Return the (x, y) coordinate for the center point of the cell that contains the specified text.  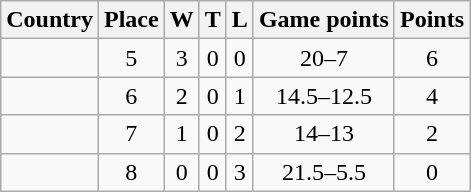
Game points (324, 20)
14–13 (324, 134)
20–7 (324, 58)
L (240, 20)
W (182, 20)
8 (131, 172)
4 (432, 96)
21.5–5.5 (324, 172)
14.5–12.5 (324, 96)
7 (131, 134)
Country (50, 20)
T (212, 20)
Points (432, 20)
Place (131, 20)
5 (131, 58)
